Provide the [X, Y] coordinate of the cell's center where the given text is located.  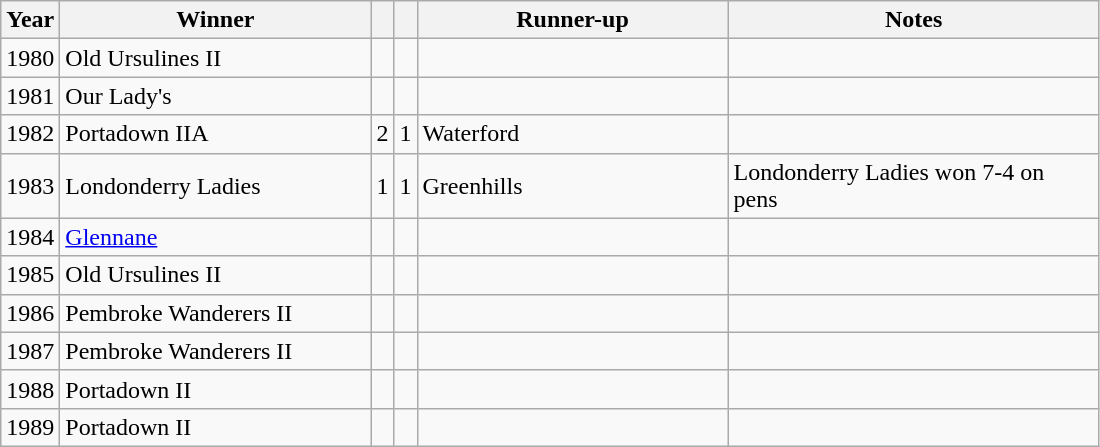
Londonderry Ladies won 7-4 on pens [914, 186]
Londonderry Ladies [216, 186]
Notes [914, 20]
2 [382, 134]
Glennane [216, 237]
1980 [30, 58]
Portadown IIA [216, 134]
Our Lady's [216, 96]
Winner [216, 20]
1982 [30, 134]
1988 [30, 389]
1986 [30, 313]
Waterford [572, 134]
1989 [30, 427]
1981 [30, 96]
1985 [30, 275]
Year [30, 20]
1984 [30, 237]
1987 [30, 351]
Runner-up [572, 20]
Greenhills [572, 186]
1983 [30, 186]
